Identify which cell holds the provided text, then report its [X, Y] central coordinate. 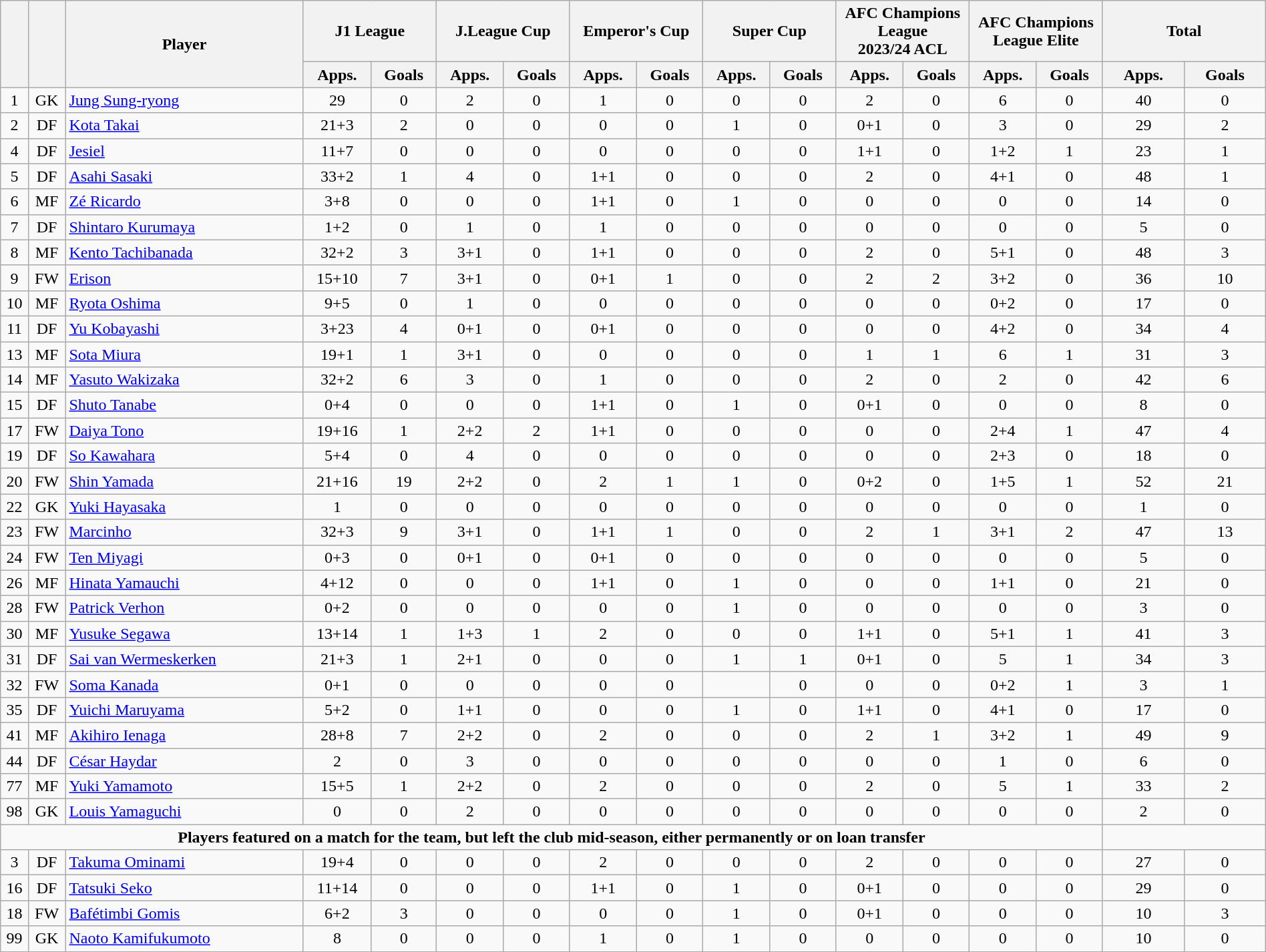
28+8 [337, 735]
3+8 [337, 202]
Kota Takai [184, 126]
J1 League [370, 31]
11+7 [337, 151]
30 [15, 634]
Shin Yamada [184, 481]
Sota Miura [184, 354]
Tatsuki Seko [184, 888]
44 [15, 760]
26 [15, 583]
So Kawahara [184, 456]
15+5 [337, 786]
77 [15, 786]
Marcinho [184, 532]
33 [1143, 786]
Total [1184, 31]
15 [15, 405]
J.League Cup [503, 31]
Super Cup [770, 31]
Sai van Wermeskerken [184, 659]
César Haydar [184, 760]
40 [1143, 100]
Kento Tachibanada [184, 252]
Yuki Yamamoto [184, 786]
AFC Champions League 2023/24 ACL [903, 31]
22 [15, 507]
28 [15, 608]
24 [15, 557]
Ryota Oshima [184, 303]
Zé Ricardo [184, 202]
19+16 [337, 431]
33+2 [337, 176]
Jesiel [184, 151]
3+23 [337, 328]
Patrick Verhon [184, 608]
5+4 [337, 456]
1+3 [470, 634]
19+1 [337, 354]
Louis Yamaguchi [184, 812]
Takuma Ominami [184, 863]
98 [15, 812]
Player [184, 44]
4+12 [337, 583]
2+3 [1003, 456]
52 [1143, 481]
32 [15, 684]
32+3 [337, 532]
AFC Champions League Elite [1036, 31]
15+10 [337, 278]
Jung Sung-ryong [184, 100]
Players featured on a match for the team, but left the club mid-season, either permanently or on loan transfer [552, 837]
Emperor's Cup [636, 31]
99 [15, 939]
Naoto Kamifukumoto [184, 939]
Yuki Hayasaka [184, 507]
20 [15, 481]
Shintaro Kurumaya [184, 227]
36 [1143, 278]
4+2 [1003, 328]
27 [1143, 863]
Hinata Yamauchi [184, 583]
11+14 [337, 888]
1+5 [1003, 481]
21+16 [337, 481]
Shuto Tanabe [184, 405]
Erison [184, 278]
49 [1143, 735]
16 [15, 888]
19+4 [337, 863]
42 [1143, 380]
6+2 [337, 913]
Yusuke Segawa [184, 634]
9+5 [337, 303]
0+4 [337, 405]
Ten Miyagi [184, 557]
11 [15, 328]
Bafétimbi Gomis [184, 913]
Yasuto Wakizaka [184, 380]
Yuichi Maruyama [184, 710]
Akihiro Ienaga [184, 735]
35 [15, 710]
2+4 [1003, 431]
Yu Kobayashi [184, 328]
13+14 [337, 634]
5+2 [337, 710]
Daiya Tono [184, 431]
0+3 [337, 557]
2+1 [470, 659]
Soma Kanada [184, 684]
Asahi Sasaki [184, 176]
